Locate the cell with the specified text and output its [x, y] center coordinate. 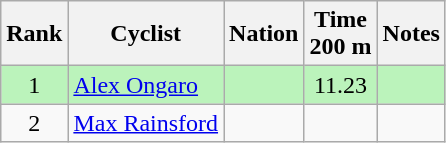
Max Rainsford [146, 123]
11.23 [340, 85]
Rank [34, 34]
Nation [264, 34]
2 [34, 123]
Cyclist [146, 34]
Notes [411, 34]
Alex Ongaro [146, 85]
Time200 m [340, 34]
1 [34, 85]
